From the cell containing the given text, extract its center point as [X, Y] coordinate. 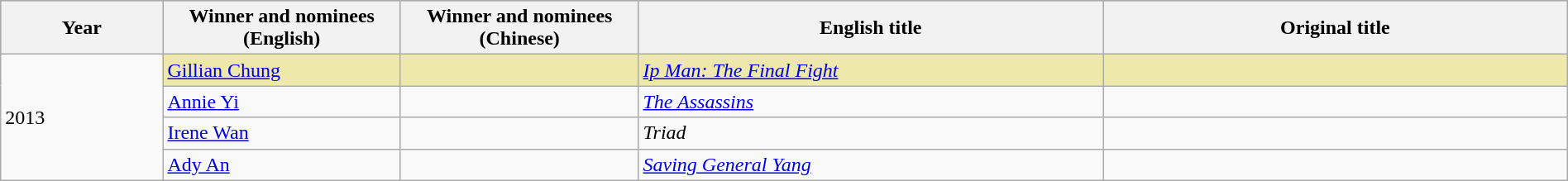
The Assassins [871, 102]
2013 [82, 117]
Original title [1336, 28]
Ip Man: The Final Fight [871, 70]
English title [871, 28]
Year [82, 28]
Triad [871, 133]
Winner and nominees(English) [282, 28]
Irene Wan [282, 133]
Ady An [282, 164]
Gillian Chung [282, 70]
Annie Yi [282, 102]
Saving General Yang [871, 164]
Winner and nominees(Chinese) [519, 28]
